Pinpoint the cell where the given text exists, returning its (x, y) midpoint coordinate. 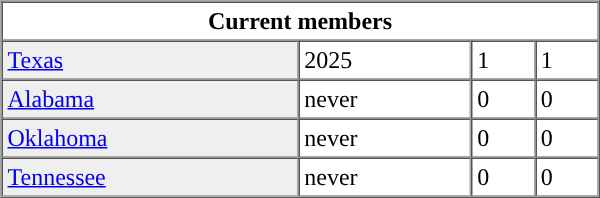
2025 (384, 60)
Tennessee (150, 178)
Alabama (150, 100)
Texas (150, 60)
Current members (300, 22)
Oklahoma (150, 138)
